Output the (X, Y) coordinate of the center of the cell containing the given text.  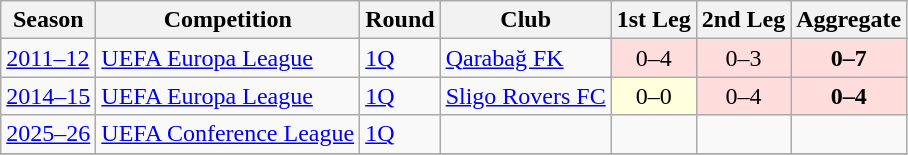
2nd Leg (743, 20)
UEFA Conference League (228, 134)
Club (526, 20)
0–0 (654, 96)
Season (48, 20)
Aggregate (849, 20)
0–7 (849, 58)
2011–12 (48, 58)
Round (400, 20)
Sligo Rovers FC (526, 96)
2025–26 (48, 134)
1st Leg (654, 20)
Qarabağ FK (526, 58)
2014–15 (48, 96)
Competition (228, 20)
0–3 (743, 58)
